Return the [x, y] coordinate for the center point of the cell that contains the specified text.  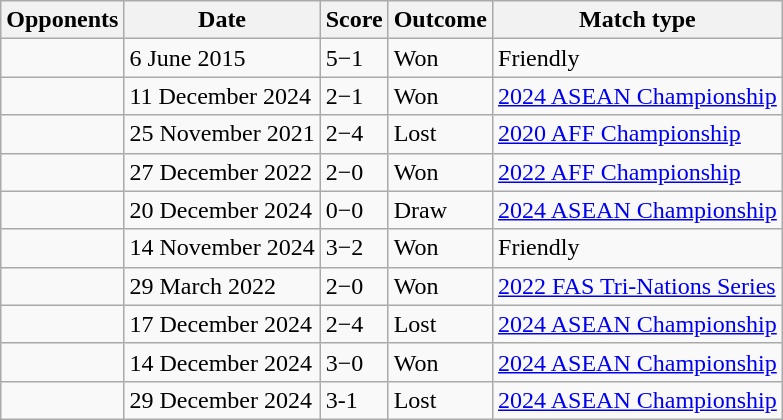
2−1 [354, 96]
5−1 [354, 58]
11 December 2024 [222, 96]
29 March 2022 [222, 286]
14 November 2024 [222, 248]
Date [222, 20]
3-1 [354, 400]
3−0 [354, 362]
14 December 2024 [222, 362]
29 December 2024 [222, 400]
17 December 2024 [222, 324]
6 June 2015 [222, 58]
Draw [440, 210]
20 December 2024 [222, 210]
Match type [638, 20]
2022 AFF Championship [638, 172]
0−0 [354, 210]
Outcome [440, 20]
2022 FAS Tri-Nations Series [638, 286]
Opponents [62, 20]
25 November 2021 [222, 134]
2020 AFF Championship [638, 134]
Score [354, 20]
3−2 [354, 248]
27 December 2022 [222, 172]
